Return [x, y] of the center of cell containing provided text 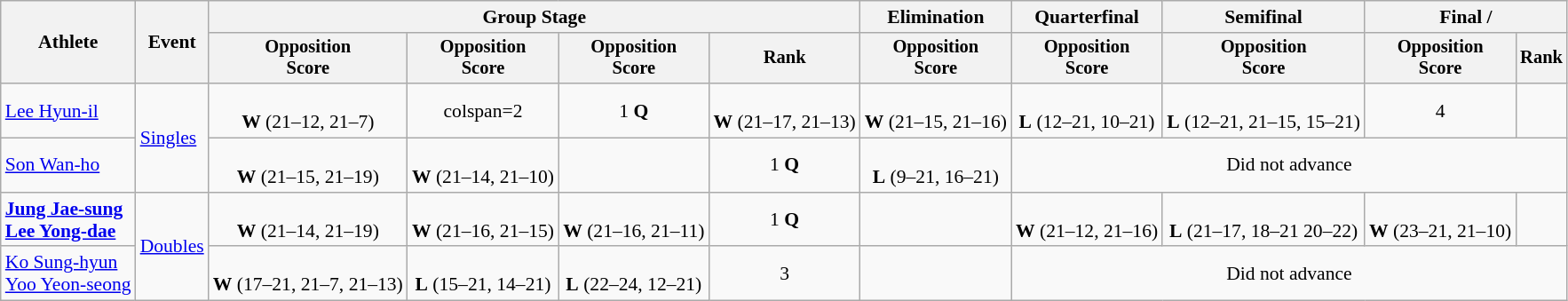
L (9–21, 16–21) [936, 165]
W (23–21, 21–10) [1440, 220]
W (21–15, 21–19) [308, 165]
Semifinal [1263, 17]
W (21–14, 21–10) [483, 165]
W (21–12, 21–7) [308, 110]
Doubles [172, 247]
L (12–21, 21–15, 15–21) [1263, 110]
W (21–14, 21–19) [308, 220]
3 [785, 273]
Lee Hyun-il [68, 110]
W (21–12, 21–16) [1087, 220]
Quarterfinal [1087, 17]
Ko Sung-hyunYoo Yeon-seong [68, 273]
Elimination [936, 17]
Final / [1466, 17]
Athlete [68, 43]
Group Stage [535, 17]
colspan=2 [483, 110]
4 [1440, 110]
Singles [172, 138]
W (21–16, 21–15) [483, 220]
L (21–17, 18–21 20–22) [1263, 220]
L (12–21, 10–21) [1087, 110]
L (22–24, 12–21) [634, 273]
W (17–21, 21–7, 21–13) [308, 273]
Event [172, 43]
L (15–21, 14–21) [483, 273]
W (21–16, 21–11) [634, 220]
Jung Jae-sungLee Yong-dae [68, 220]
W (21–17, 21–13) [785, 110]
W (21–15, 21–16) [936, 110]
Son Wan-ho [68, 165]
